Detect which cell encompasses the target text, then output its (x, y) center coordinate. 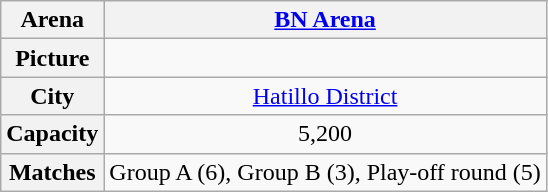
Capacity (52, 134)
BN Arena (326, 20)
Arena (52, 20)
City (52, 96)
Group A (6), Group B (3), Play-off round (5) (326, 172)
Hatillo District (326, 96)
Picture (52, 58)
5,200 (326, 134)
Matches (52, 172)
